Determine the (X, Y) coordinate at the center of the cell enclosing the given text.  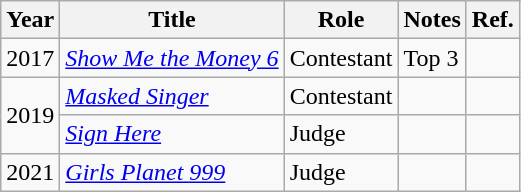
Notes (432, 20)
Girls Planet 999 (172, 172)
Masked Singer (172, 96)
Ref. (492, 20)
Show Me the Money 6 (172, 58)
Role (341, 20)
2021 (30, 172)
2017 (30, 58)
Sign Here (172, 134)
Year (30, 20)
2019 (30, 115)
Top 3 (432, 58)
Title (172, 20)
